Scan for the cell matching the given text and deliver its (x, y) coordinate at center. 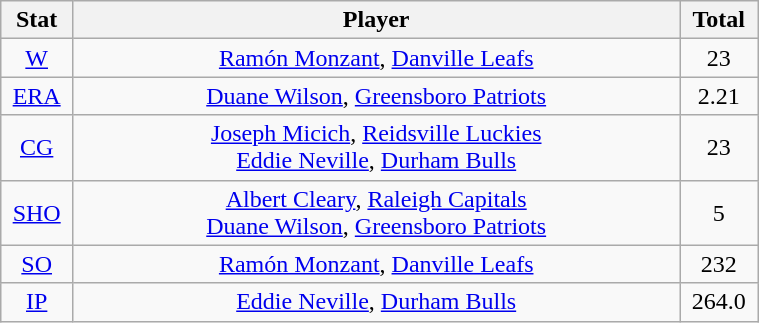
CG (37, 148)
Eddie Neville, Durham Bulls (376, 302)
IP (37, 302)
SO (37, 264)
Joseph Micich, Reidsville Luckies Eddie Neville, Durham Bulls (376, 148)
SHO (37, 212)
ERA (37, 96)
2.21 (719, 96)
Duane Wilson, Greensboro Patriots (376, 96)
Total (719, 20)
5 (719, 212)
264.0 (719, 302)
W (37, 58)
Albert Cleary, Raleigh Capitals Duane Wilson, Greensboro Patriots (376, 212)
Stat (37, 20)
Player (376, 20)
232 (719, 264)
